Return (X, Y) of the center of cell containing provided text 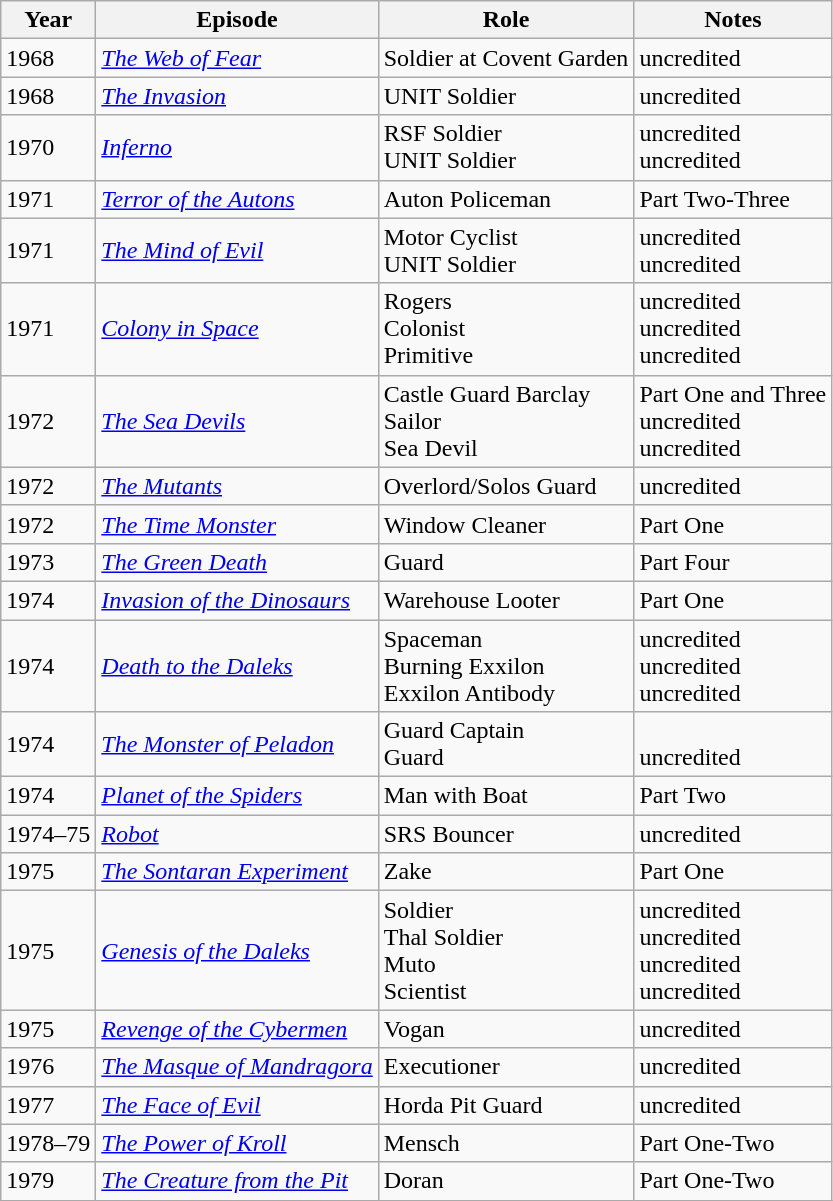
1977 (48, 1105)
The Mutants (237, 486)
Robot (237, 834)
Man with Boat (506, 796)
Castle Guard BarclaySailorSea Devil (506, 421)
1970 (48, 148)
The Sontaran Experiment (237, 872)
Part Two-Three (733, 199)
The Power of Kroll (237, 1143)
Death to the Daleks (237, 666)
The Invasion (237, 96)
Doran (506, 1181)
Vogan (506, 1029)
Revenge of the Cybermen (237, 1029)
Notes (733, 20)
1978–79 (48, 1143)
Guard (506, 562)
RogersColonistPrimitive (506, 329)
The Face of Evil (237, 1105)
Part Two (733, 796)
UNIT Soldier (506, 96)
Mensch (506, 1143)
The Monster of Peladon (237, 744)
Soldier at Covent Garden (506, 58)
Window Cleaner (506, 524)
Part One and Threeuncrediteduncredited (733, 421)
SpacemanBurning ExxilonExxilon Antibody (506, 666)
The Masque of Mandragora (237, 1067)
Genesis of the Daleks (237, 950)
1976 (48, 1067)
SRS Bouncer (506, 834)
The Mind of Evil (237, 250)
Horda Pit Guard (506, 1105)
1974–75 (48, 834)
Executioner (506, 1067)
Part Four (733, 562)
Year (48, 20)
Terror of the Autons (237, 199)
The Creature from the Pit (237, 1181)
Overlord/Solos Guard (506, 486)
Inferno (237, 148)
1979 (48, 1181)
Invasion of the Dinosaurs (237, 600)
Planet of the Spiders (237, 796)
Warehouse Looter (506, 600)
Role (506, 20)
uncrediteduncrediteduncrediteduncredited (733, 950)
Colony in Space (237, 329)
The Green Death (237, 562)
1973 (48, 562)
The Web of Fear (237, 58)
Auton Policeman (506, 199)
SoldierThal SoldierMutoScientist (506, 950)
RSF SoldierUNIT Soldier (506, 148)
The Time Monster (237, 524)
Guard CaptainGuard (506, 744)
Zake (506, 872)
Episode (237, 20)
The Sea Devils (237, 421)
Motor CyclistUNIT Soldier (506, 250)
